Locate the cell with the specified text and output its (X, Y) center coordinate. 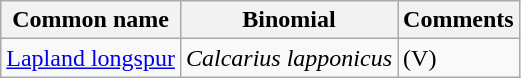
Binomial (288, 20)
Calcarius lapponicus (288, 58)
Lapland longspur (91, 58)
Common name (91, 20)
Comments (459, 20)
(V) (459, 58)
